Output the (x, y) coordinate of the center of the cell containing the given text.  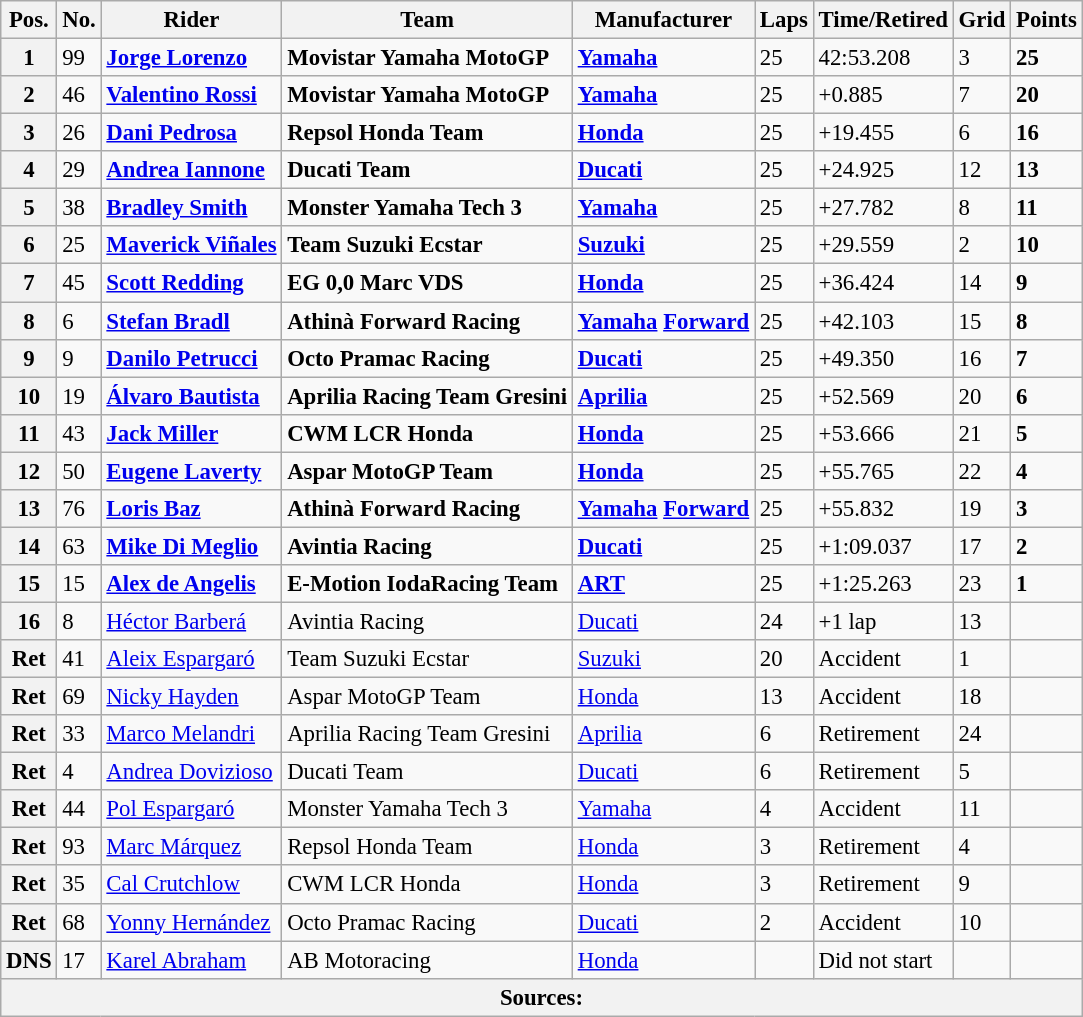
+24.925 (883, 170)
Team (428, 20)
No. (79, 20)
Sources: (542, 997)
+55.765 (883, 471)
Héctor Barberá (192, 621)
Karel Abraham (192, 960)
Aleix Espargaró (192, 659)
Bradley Smith (192, 208)
Andrea Dovizioso (192, 772)
Marc Márquez (192, 847)
+0.885 (883, 95)
Andrea Iannone (192, 170)
45 (79, 283)
+36.424 (883, 283)
+27.782 (883, 208)
+1:25.263 (883, 584)
Points (1046, 20)
22 (982, 471)
Mike Di Meglio (192, 546)
33 (79, 734)
Pol Espargaró (192, 809)
+29.559 (883, 245)
43 (79, 433)
Did not start (883, 960)
41 (79, 659)
38 (79, 208)
Pos. (29, 20)
Alex de Angelis (192, 584)
35 (79, 885)
Jorge Lorenzo (192, 58)
63 (79, 546)
23 (982, 584)
Scott Redding (192, 283)
99 (79, 58)
18 (982, 697)
DNS (29, 960)
Grid (982, 20)
Jack Miller (192, 433)
Time/Retired (883, 20)
+19.455 (883, 133)
AB Motoracing (428, 960)
44 (79, 809)
Loris Baz (192, 509)
Valentino Rossi (192, 95)
+1 lap (883, 621)
Yonny Hernández (192, 922)
Dani Pedrosa (192, 133)
Cal Crutchlow (192, 885)
42:53.208 (883, 58)
ART (663, 584)
E-Motion IodaRacing Team (428, 584)
76 (79, 509)
69 (79, 697)
46 (79, 95)
+52.569 (883, 396)
Danilo Petrucci (192, 358)
93 (79, 847)
+53.666 (883, 433)
Eugene Laverty (192, 471)
Stefan Bradl (192, 321)
68 (79, 922)
Manufacturer (663, 20)
Álvaro Bautista (192, 396)
+1:09.037 (883, 546)
21 (982, 433)
+55.832 (883, 509)
Laps (784, 20)
EG 0,0 Marc VDS (428, 283)
Maverick Viñales (192, 245)
Rider (192, 20)
Nicky Hayden (192, 697)
+42.103 (883, 321)
Marco Melandri (192, 734)
50 (79, 471)
+49.350 (883, 358)
29 (79, 170)
26 (79, 133)
